Output the (X, Y) coordinate of the center of the cell containing the given text.  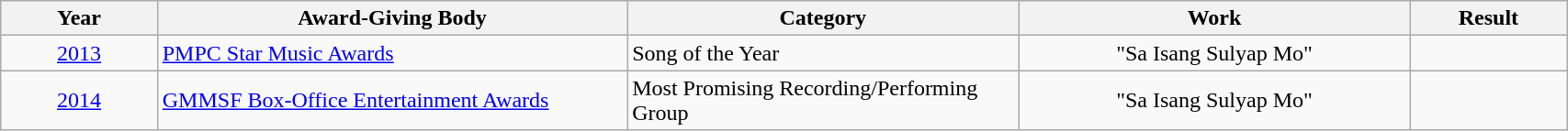
2014 (79, 101)
Most Promising Recording/Performing Group (823, 101)
2013 (79, 53)
Result (1488, 18)
Song of the Year (823, 53)
Category (823, 18)
PMPC Star Music Awards (391, 53)
Year (79, 18)
Work (1214, 18)
GMMSF Box-Office Entertainment Awards (391, 101)
Award-Giving Body (391, 18)
